Extract the (X, Y) coordinate from the center of the cell holding the provided text.  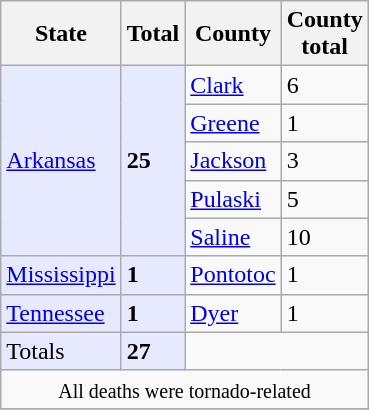
Clark (233, 85)
Pulaski (233, 199)
6 (324, 85)
Arkansas (61, 161)
Total (153, 34)
5 (324, 199)
Tennessee (61, 313)
Mississippi (61, 275)
Dyer (233, 313)
3 (324, 161)
Countytotal (324, 34)
All deaths were tornado-related (184, 389)
10 (324, 237)
County (233, 34)
25 (153, 161)
Pontotoc (233, 275)
State (61, 34)
27 (153, 351)
Jackson (233, 161)
Greene (233, 123)
Saline (233, 237)
Totals (61, 351)
